Extract the [x, y] coordinate from the center of the cell holding the provided text.  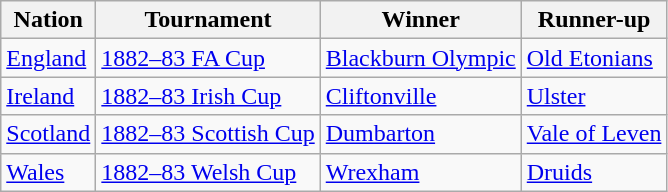
Old Etonians [594, 58]
Wrexham [420, 172]
Cliftonville [420, 96]
1882–83 Scottish Cup [208, 134]
Blackburn Olympic [420, 58]
1882–83 Welsh Cup [208, 172]
Ulster [594, 96]
England [48, 58]
Tournament [208, 20]
Vale of Leven [594, 134]
Wales [48, 172]
1882–83 FA Cup [208, 58]
Dumbarton [420, 134]
Nation [48, 20]
Druids [594, 172]
Winner [420, 20]
Runner-up [594, 20]
Scotland [48, 134]
1882–83 Irish Cup [208, 96]
Ireland [48, 96]
